Capture the cell that displays the provided text and extract its [X, Y] central coordinate. 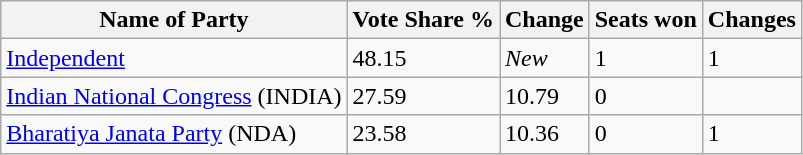
27.59 [423, 96]
Vote Share % [423, 20]
Seats won [646, 20]
Bharatiya Janata Party (NDA) [174, 134]
Indian National Congress (INDIA) [174, 96]
Change [545, 20]
New [545, 58]
Changes [752, 20]
10.79 [545, 96]
10.36 [545, 134]
23.58 [423, 134]
Name of Party [174, 20]
48.15 [423, 58]
Independent [174, 58]
